Scan for the cell matching the given text and deliver its [X, Y] coordinate at center. 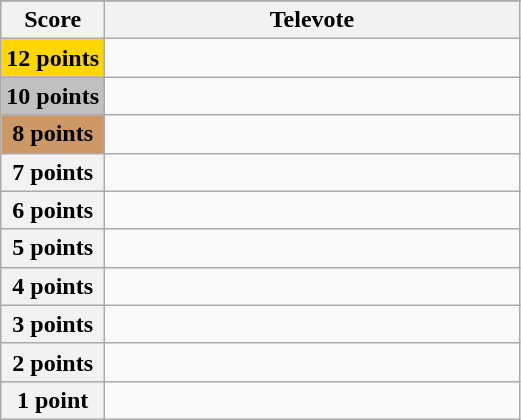
2 points [53, 362]
7 points [53, 172]
6 points [53, 210]
1 point [53, 400]
3 points [53, 324]
Televote [312, 20]
Score [53, 20]
4 points [53, 286]
10 points [53, 96]
12 points [53, 58]
8 points [53, 134]
5 points [53, 248]
